Return the (x, y) coordinate for the center point of the cell that contains the specified text.  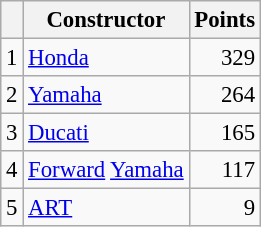
165 (224, 133)
329 (224, 58)
ART (106, 208)
Honda (106, 58)
1 (12, 58)
5 (12, 208)
4 (12, 170)
3 (12, 133)
Forward Yamaha (106, 170)
264 (224, 95)
2 (12, 95)
Ducati (106, 133)
Yamaha (106, 95)
9 (224, 208)
117 (224, 170)
Points (224, 20)
Constructor (106, 20)
